Capture the cell that displays the provided text and extract its [x, y] central coordinate. 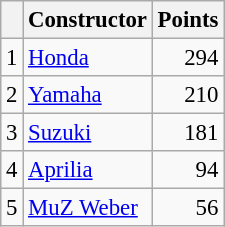
1 [12, 58]
94 [188, 170]
56 [188, 208]
210 [188, 95]
Constructor [88, 20]
181 [188, 133]
5 [12, 208]
3 [12, 133]
Aprilia [88, 170]
294 [188, 58]
4 [12, 170]
2 [12, 95]
Honda [88, 58]
Suzuki [88, 133]
MuZ Weber [88, 208]
Points [188, 20]
Yamaha [88, 95]
